Extract the [X, Y] coordinate from the center of the cell holding the provided text.  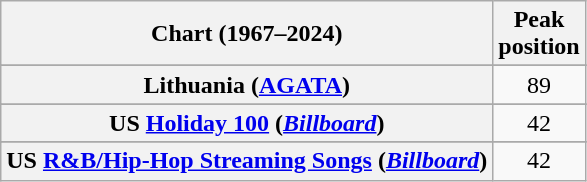
US Holiday 100 (Billboard) [247, 123]
Chart (1967–2024) [247, 34]
US R&B/Hip-Hop Streaming Songs (Billboard) [247, 161]
Peakposition [539, 34]
89 [539, 85]
Lithuania (AGATA) [247, 85]
